Output the [x, y] coordinate of the center of the cell containing the given text.  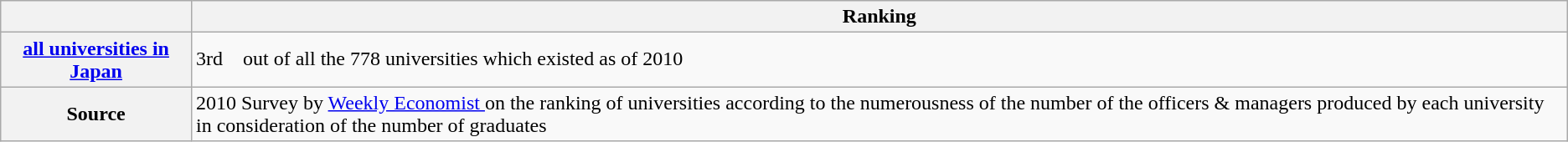
Source [96, 114]
Ranking [879, 17]
all universities in Japan [96, 60]
3rd out of all the 778 universities which existed as of 2010 [879, 60]
